Determine the [X, Y] coordinate at the center of the cell enclosing the given text.  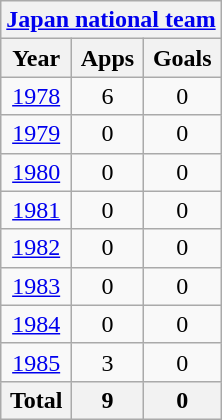
Goals [182, 58]
3 [108, 362]
Total [36, 400]
Apps [108, 58]
1982 [36, 248]
1983 [36, 286]
1984 [36, 324]
Japan national team [111, 20]
1979 [36, 134]
1981 [36, 210]
Year [36, 58]
9 [108, 400]
1978 [36, 96]
1980 [36, 172]
1985 [36, 362]
6 [108, 96]
